Return (x, y) of the center of cell containing provided text 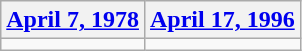
April 7, 1978 (73, 20)
April 17, 1996 (222, 20)
